Capture the cell that displays the provided text and extract its (x, y) central coordinate. 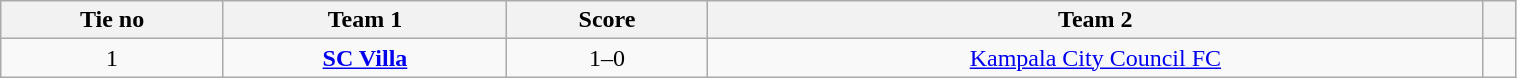
Score (608, 20)
Kampala City Council FC (1095, 58)
SC Villa (364, 58)
1–0 (608, 58)
1 (112, 58)
Tie no (112, 20)
Team 2 (1095, 20)
Team 1 (364, 20)
